Pinpoint the cell where the given text exists, returning its [X, Y] midpoint coordinate. 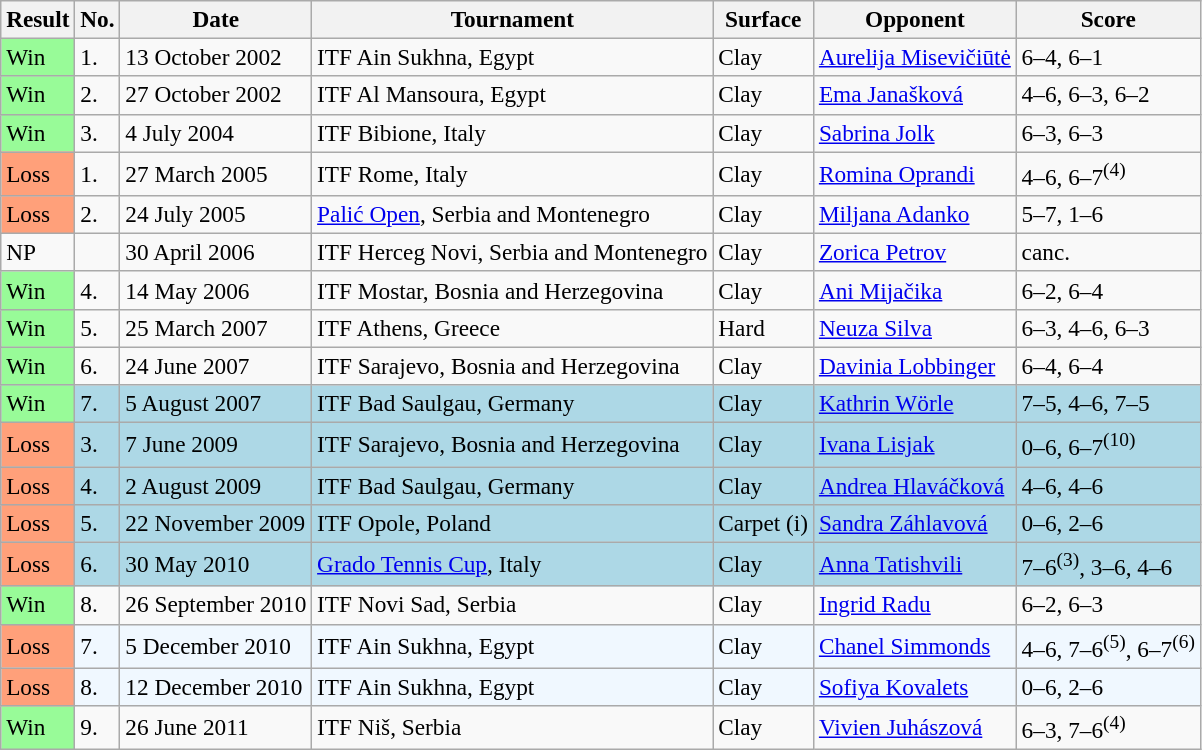
0–6, 6–7(10) [1108, 444]
6–2, 6–3 [1108, 605]
Sandra Záhlavová [914, 523]
Davinia Lobbinger [914, 366]
7–6(3), 3–6, 4–6 [1108, 564]
ITF Herceg Novi, Serbia and Montenegro [512, 252]
ITF Mostar, Bosnia and Herzegovina [512, 290]
Romina Oprandi [914, 173]
Carpet (i) [764, 523]
2 August 2009 [216, 485]
7–5, 4–6, 7–5 [1108, 403]
Chanel Simmonds [914, 646]
6–3, 6–3 [1108, 133]
30 April 2006 [216, 252]
Zorica Petrov [914, 252]
Tournament [512, 19]
22 November 2009 [216, 523]
27 March 2005 [216, 173]
25 March 2007 [216, 328]
6–3, 7–6(4) [1108, 727]
4–6, 6–3, 6–2 [1108, 95]
Ani Mijačika [914, 290]
6–4, 6–1 [1108, 57]
ITF Bibione, Italy [512, 133]
ITF Rome, Italy [512, 173]
Ivana Lisjak [914, 444]
NP [38, 252]
30 May 2010 [216, 564]
5 December 2010 [216, 646]
9. [98, 727]
ITF Niš, Serbia [512, 727]
Opponent [914, 19]
Vivien Juhászová [914, 727]
Ema Janašková [914, 95]
ITF Athens, Greece [512, 328]
6–3, 4–6, 6–3 [1108, 328]
Kathrin Wörle [914, 403]
5 August 2007 [216, 403]
4–6, 4–6 [1108, 485]
26 September 2010 [216, 605]
Sabrina Jolk [914, 133]
Palić Open, Serbia and Montenegro [512, 214]
26 June 2011 [216, 727]
Grado Tennis Cup, Italy [512, 564]
24 June 2007 [216, 366]
Andrea Hlaváčková [914, 485]
No. [98, 19]
Miljana Adanko [914, 214]
Sofiya Kovalets [914, 687]
Anna Tatishvili [914, 564]
6–4, 6–4 [1108, 366]
7 June 2009 [216, 444]
4–6, 6–7(4) [1108, 173]
Aurelija Misevičiūtė [914, 57]
4 July 2004 [216, 133]
12 December 2010 [216, 687]
13 October 2002 [216, 57]
Score [1108, 19]
24 July 2005 [216, 214]
ITF Opole, Poland [512, 523]
Result [38, 19]
canc. [1108, 252]
Date [216, 19]
27 October 2002 [216, 95]
14 May 2006 [216, 290]
Ingrid Radu [914, 605]
6–2, 6–4 [1108, 290]
5–7, 1–6 [1108, 214]
ITF Al Mansoura, Egypt [512, 95]
ITF Novi Sad, Serbia [512, 605]
Surface [764, 19]
4–6, 7–6(5), 6–7(6) [1108, 646]
Neuza Silva [914, 328]
Hard [764, 328]
